Output the (X, Y) coordinate of the center of the cell containing the given text.  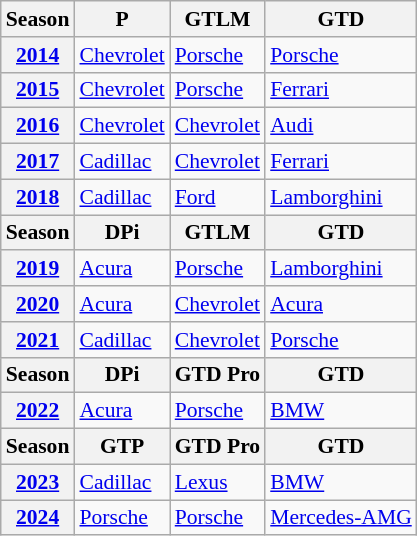
2023 (38, 482)
P (122, 19)
2016 (38, 126)
2024 (38, 518)
Ford (218, 197)
2020 (38, 304)
2019 (38, 269)
Audi (341, 126)
2017 (38, 162)
Mercedes-AMG (341, 518)
2014 (38, 55)
2018 (38, 197)
Lexus (218, 482)
2021 (38, 340)
2022 (38, 411)
GTP (122, 447)
2015 (38, 90)
